For the text-containing cell, return its midpoint in (X, Y) coordinate format. 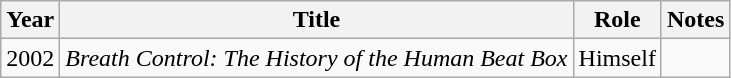
2002 (30, 58)
Notes (695, 20)
Title (316, 20)
Year (30, 20)
Role (617, 20)
Himself (617, 58)
Breath Control: The History of the Human Beat Box (316, 58)
